From the cell containing the given text, extract its center point as [X, Y] coordinate. 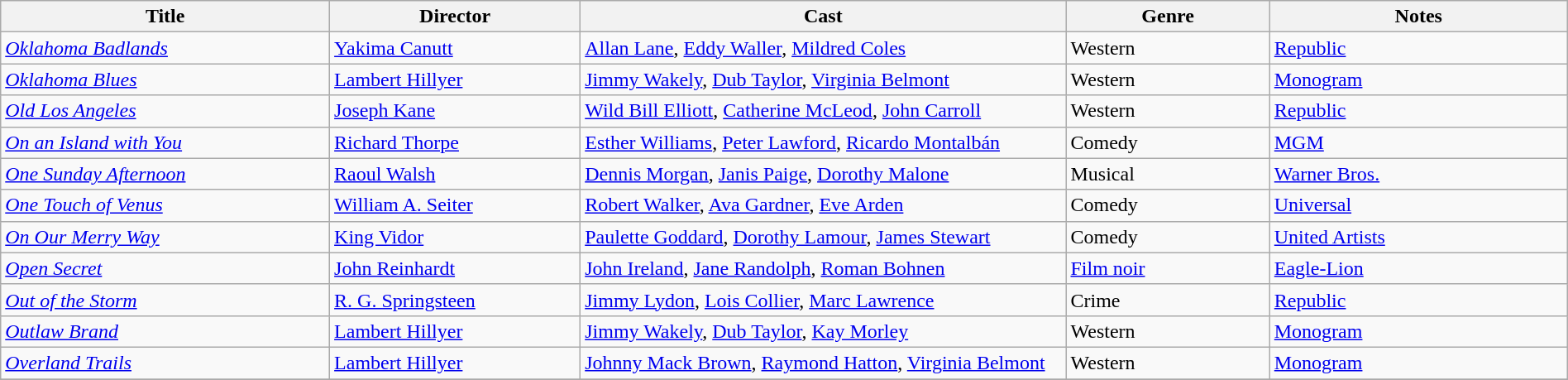
One Sunday Afternoon [165, 174]
MGM [1418, 142]
Yakima Canutt [455, 48]
Dennis Morgan, Janis Paige, Dorothy Malone [824, 174]
Warner Bros. [1418, 174]
One Touch of Venus [165, 205]
Wild Bill Elliott, Catherine McLeod, John Carroll [824, 111]
Notes [1418, 17]
Raoul Walsh [455, 174]
Cast [824, 17]
United Artists [1418, 237]
Musical [1168, 174]
Open Secret [165, 268]
Johnny Mack Brown, Raymond Hatton, Virginia Belmont [824, 363]
Allan Lane, Eddy Waller, Mildred Coles [824, 48]
Jimmy Lydon, Lois Collier, Marc Lawrence [824, 300]
Jimmy Wakely, Dub Taylor, Kay Morley [824, 331]
Director [455, 17]
Out of the Storm [165, 300]
R. G. Springsteen [455, 300]
Joseph Kane [455, 111]
Esther Williams, Peter Lawford, Ricardo Montalbán [824, 142]
Paulette Goddard, Dorothy Lamour, James Stewart [824, 237]
Crime [1168, 300]
Eagle-Lion [1418, 268]
On an Island with You [165, 142]
Universal [1418, 205]
Richard Thorpe [455, 142]
Oklahoma Badlands [165, 48]
On Our Merry Way [165, 237]
John Ireland, Jane Randolph, Roman Bohnen [824, 268]
Old Los Angeles [165, 111]
John Reinhardt [455, 268]
Title [165, 17]
King Vidor [455, 237]
Oklahoma Blues [165, 79]
Film noir [1168, 268]
Robert Walker, Ava Gardner, Eve Arden [824, 205]
Outlaw Brand [165, 331]
Genre [1168, 17]
William A. Seiter [455, 205]
Overland Trails [165, 363]
Jimmy Wakely, Dub Taylor, Virginia Belmont [824, 79]
